Find where the given text appears and provide that cell's center as [X, Y] coordinate. 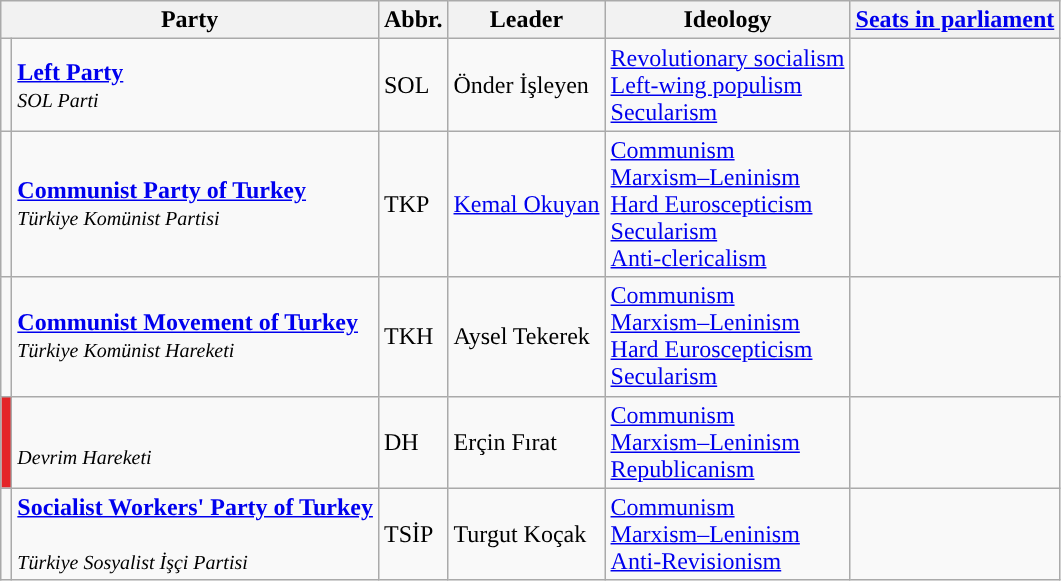
TKP [413, 204]
Turgut Koçak [526, 534]
CommunismMarxism–LeninismHard EuroscepticismSecularism [728, 336]
Communist Party of TurkeyTürkiye Komünist Partisi [196, 204]
CommunismMarxism–LeninismHard EuroscepticismSecularismAnti-clericalism [728, 204]
Erçin Fırat [526, 442]
SOL [413, 85]
CommunismMarxism–LeninismRepublicanism [728, 442]
Revolutionary socialismLeft-wing populismSecularism [728, 85]
Önder İşleyen [526, 85]
TSİP [413, 534]
Devrim Hareketi [196, 442]
DH [413, 442]
Seats in parliament [955, 20]
Aysel Tekerek [526, 336]
Abbr. [413, 20]
Kemal Okuyan [526, 204]
TKH [413, 336]
Ideology [728, 20]
Socialist Workers' Party of TurkeyTürkiye Sosyalist İşçi Partisi [196, 534]
Communist Movement of TurkeyTürkiye Komünist Hareketi [196, 336]
Party [190, 20]
Leader [526, 20]
Left PartySOL Parti [196, 85]
CommunismMarxism–LeninismAnti-Revisionism [728, 534]
